Detect which cell encompasses the target text, then output its (x, y) center coordinate. 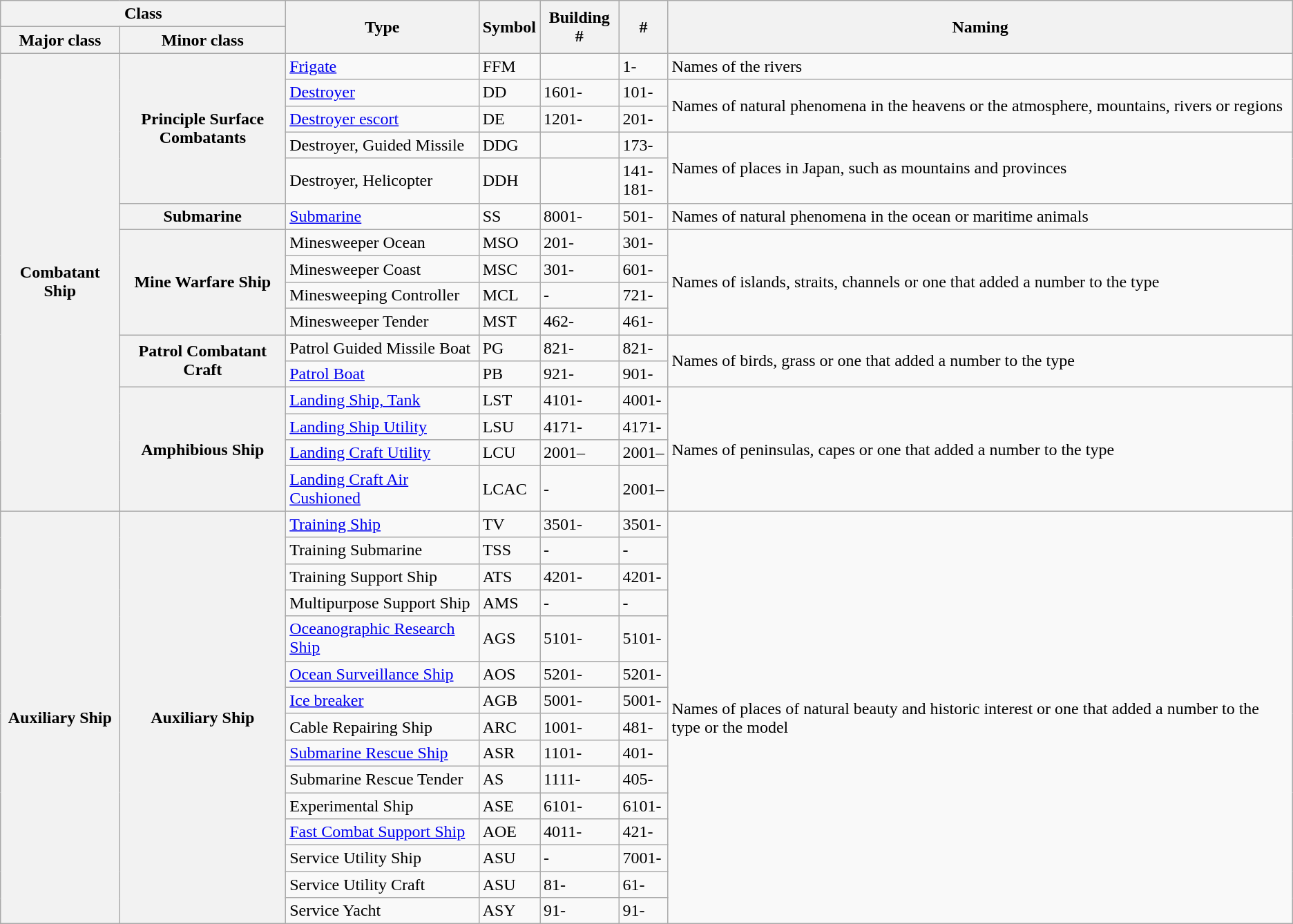
4101- (580, 401)
ATS (509, 577)
DDG (509, 145)
Cable Repairing Ship (383, 726)
Names of the rivers (980, 66)
Destroyer, Helicopter (383, 181)
Names of places of natural beauty and historic interest or one that added a number to the type or the model (980, 718)
4011- (580, 832)
462- (580, 321)
501- (644, 216)
MST (509, 321)
ARC (509, 726)
Combatant Ship (60, 282)
LST (509, 401)
Service Utility Ship (383, 858)
Destroyer, Guided Missile (383, 145)
AGS (509, 638)
1- (644, 66)
AGB (509, 700)
Names of peninsulas, capes or one that added a number to the type (980, 449)
Names of natural phenomena in the heavens or the atmosphere, mountains, rivers or regions (980, 106)
ASY (509, 911)
7001- (644, 858)
Submarine Rescue Ship (383, 753)
8001- (580, 216)
Minesweeping Controller (383, 295)
# (644, 27)
Minesweeper Ocean (383, 242)
MSC (509, 269)
PG (509, 347)
TV (509, 524)
SS (509, 216)
LSU (509, 427)
921- (580, 374)
Landing Craft Utility (383, 453)
Patrol Guided Missile Boat (383, 347)
Service Utility Craft (383, 885)
AOS (509, 674)
141-181- (644, 181)
601- (644, 269)
Training Submarine (383, 550)
901- (644, 374)
Naming (980, 27)
405- (644, 779)
Patrol Boat (383, 374)
1001- (580, 726)
173- (644, 145)
Experimental Ship (383, 806)
461- (644, 321)
Fast Combat Support Ship (383, 832)
Landing Ship, Tank (383, 401)
Amphibious Ship (203, 449)
AOE (509, 832)
Minor class (203, 40)
101- (644, 93)
Mine Warfare Ship (203, 282)
Ice breaker (383, 700)
1601- (580, 93)
Landing Craft Air Cushioned (383, 489)
4001- (644, 401)
MCL (509, 295)
1111- (580, 779)
Training Support Ship (383, 577)
Frigate (383, 66)
Submarine Rescue Tender (383, 779)
721- (644, 295)
Symbol (509, 27)
Minesweeper Tender (383, 321)
Patrol Combatant Craft (203, 360)
DDH (509, 181)
FFM (509, 66)
Service Yacht (383, 911)
Principle SurfaceCombatants (203, 128)
TSS (509, 550)
MSO (509, 242)
Multipurpose Support Ship (383, 603)
1101- (580, 753)
PB (509, 374)
ASR (509, 753)
DE (509, 119)
Building # (580, 27)
401- (644, 753)
Destroyer (383, 93)
Minesweeper Coast (383, 269)
Destroyer escort (383, 119)
Training Ship (383, 524)
AMS (509, 603)
Names of places in Japan, such as mountains and provinces (980, 167)
Landing Ship Utility (383, 427)
1201- (580, 119)
LCU (509, 453)
Names of natural phenomena in the ocean or maritime animals (980, 216)
Names of birds, grass or one that added a number to the type (980, 360)
Type (383, 27)
81- (580, 885)
AS (509, 779)
ASE (509, 806)
LCAC (509, 489)
Oceanographic Research Ship (383, 638)
421- (644, 832)
61- (644, 885)
Major class (60, 40)
481- (644, 726)
Class (144, 14)
Ocean Surveillance Ship (383, 674)
Names of islands, straits, channels or one that added a number to the type (980, 282)
DD (509, 93)
